Scan for the cell matching the given text and deliver its (X, Y) coordinate at center. 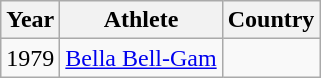
Year (30, 20)
Athlete (141, 20)
Bella Bell-Gam (141, 58)
1979 (30, 58)
Country (271, 20)
